For the text-containing cell, return its midpoint in [X, Y] coordinate format. 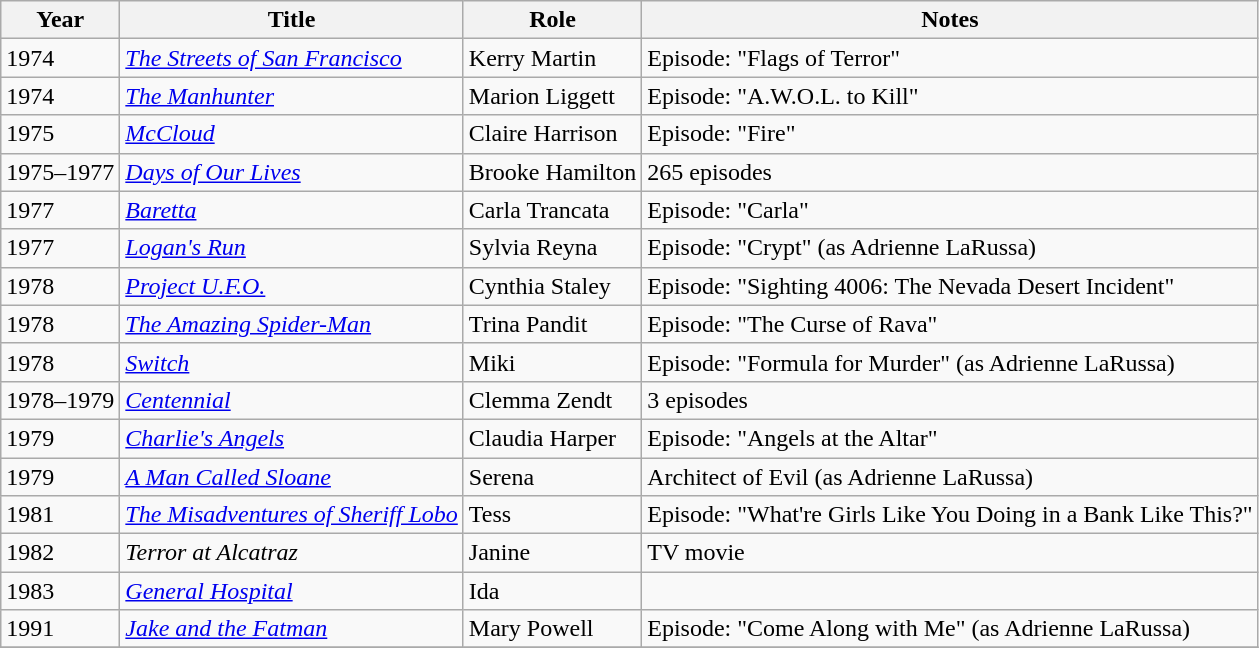
Role [552, 20]
Sylvia Reyna [552, 248]
Cynthia Staley [552, 286]
Baretta [292, 210]
Architect of Evil (as Adrienne LaRussa) [950, 477]
Episode: "Flags of Terror" [950, 58]
Episode: "Carla" [950, 210]
Episode: "A.W.O.L. to Kill" [950, 96]
3 episodes [950, 400]
Centennial [292, 400]
1983 [60, 591]
1982 [60, 553]
Episode: "Crypt" (as Adrienne LaRussa) [950, 248]
1981 [60, 515]
Switch [292, 362]
265 episodes [950, 172]
Clemma Zendt [552, 400]
Miki [552, 362]
Jake and the Fatman [292, 629]
General Hospital [292, 591]
Episode: "Formula for Murder" (as Adrienne LaRussa) [950, 362]
McCloud [292, 134]
The Amazing Spider-Man [292, 324]
Terror at Alcatraz [292, 553]
A Man Called Sloane [292, 477]
Mary Powell [552, 629]
Project U.F.O. [292, 286]
Days of Our Lives [292, 172]
1975 [60, 134]
1978–1979 [60, 400]
Episode: "Angels at the Altar" [950, 438]
Episode: "The Curse of Rava" [950, 324]
Claire Harrison [552, 134]
The Manhunter [292, 96]
The Streets of San Francisco [292, 58]
Year [60, 20]
Charlie's Angels [292, 438]
Ida [552, 591]
Carla Trancata [552, 210]
Brooke Hamilton [552, 172]
Marion Liggett [552, 96]
Notes [950, 20]
Episode: "What're Girls Like You Doing in a Bank Like This?" [950, 515]
Serena [552, 477]
Episode: "Fire" [950, 134]
1975–1977 [60, 172]
Kerry Martin [552, 58]
1991 [60, 629]
Logan's Run [292, 248]
Janine [552, 553]
Tess [552, 515]
The Misadventures of Sheriff Lobo [292, 515]
Title [292, 20]
TV movie [950, 553]
Episode: "Sighting 4006: The Nevada Desert Incident" [950, 286]
Claudia Harper [552, 438]
Trina Pandit [552, 324]
Episode: "Come Along with Me" (as Adrienne LaRussa) [950, 629]
